For the text-containing cell, return its midpoint in [X, Y] coordinate format. 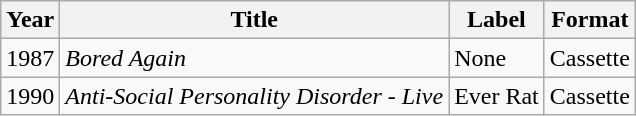
Label [497, 20]
Title [254, 20]
1990 [30, 96]
1987 [30, 58]
Year [30, 20]
Format [590, 20]
Bored Again [254, 58]
None [497, 58]
Ever Rat [497, 96]
Anti-Social Personality Disorder - Live [254, 96]
